Pinpoint the cell where the given text exists, returning its (X, Y) midpoint coordinate. 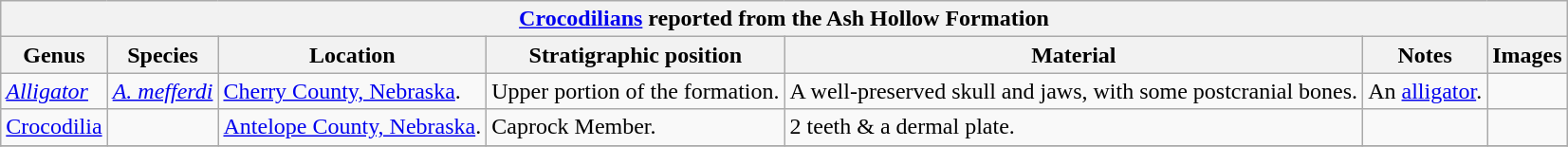
Crocodilia (54, 127)
Species (163, 55)
2 teeth & a dermal plate. (1074, 127)
Caprock Member. (636, 127)
Crocodilians reported from the Ash Hollow Formation (784, 19)
Images (1527, 55)
Stratigraphic position (636, 55)
Cherry County, Nebraska. (353, 91)
Antelope County, Nebraska. (353, 127)
Upper portion of the formation. (636, 91)
Notes (1425, 55)
A well-preserved skull and jaws, with some postcranial bones. (1074, 91)
A. mefferdi (163, 91)
Alligator (54, 91)
Location (353, 55)
An alligator. (1425, 91)
Genus (54, 55)
Material (1074, 55)
